Return the (X, Y) coordinate for the center point of the cell that contains the specified text.  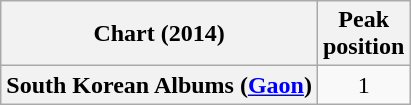
1 (363, 85)
Peakposition (363, 34)
Chart (2014) (160, 34)
South Korean Albums (Gaon) (160, 85)
